Output the (X, Y) coordinate of the center of the cell containing the given text.  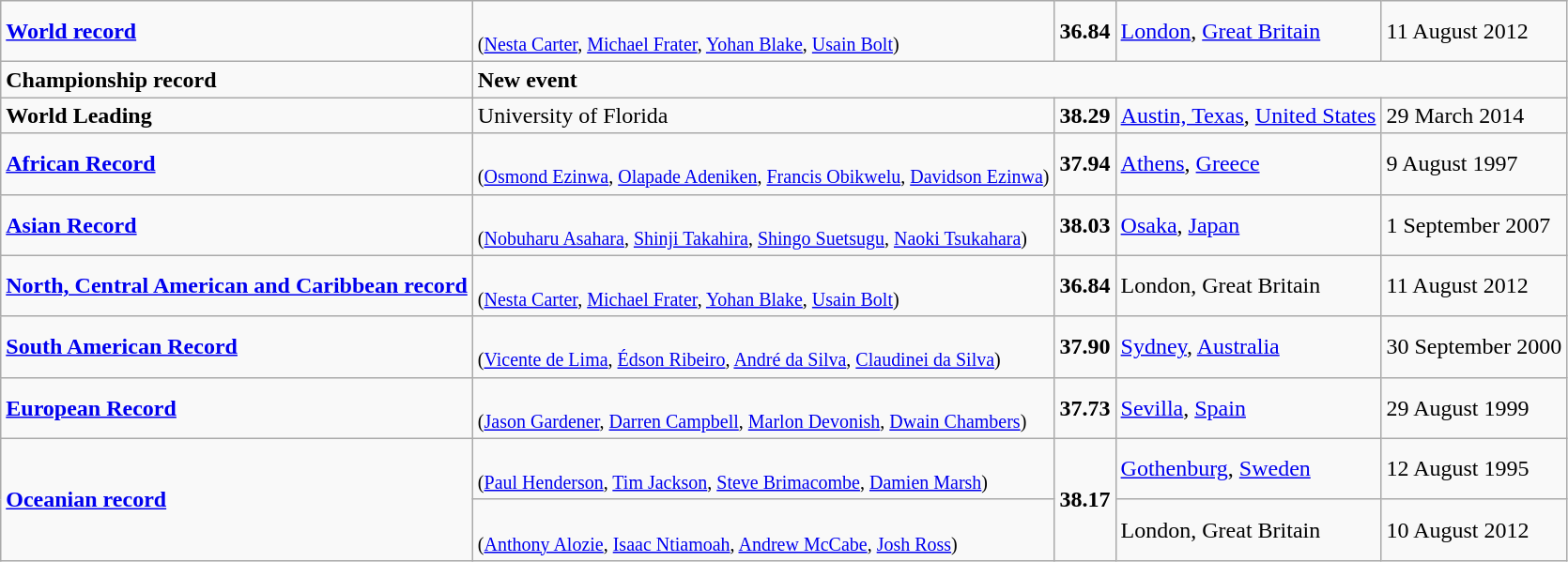
Osaka, Japan (1249, 225)
World Leading (237, 115)
9 August 1997 (1474, 163)
37.73 (1085, 407)
Austin, Texas, United States (1249, 115)
University of Florida (763, 115)
New event (1020, 80)
30 September 2000 (1474, 347)
(Jason Gardener, Darren Campbell, Marlon Devonish, Dwain Chambers) (763, 407)
South American Record (237, 347)
37.94 (1085, 163)
Asian Record (237, 225)
29 August 1999 (1474, 407)
Athens, Greece (1249, 163)
African Record (237, 163)
Sevilla, Spain (1249, 407)
38.17 (1085, 499)
37.90 (1085, 347)
29 March 2014 (1474, 115)
1 September 2007 (1474, 225)
12 August 1995 (1474, 469)
(Vicente de Lima, Édson Ribeiro, André da Silva, Claudinei da Silva) (763, 347)
Championship record (237, 80)
Oceanian record (237, 499)
(Osmond Ezinwa, Olapade Adeniken, Francis Obikwelu, Davidson Ezinwa) (763, 163)
38.29 (1085, 115)
(Paul Henderson, Tim Jackson, Steve Brimacombe, Damien Marsh) (763, 469)
(Anthony Alozie, Isaac Ntiamoah, Andrew McCabe, Josh Ross) (763, 529)
38.03 (1085, 225)
Sydney, Australia (1249, 347)
North, Central American and Caribbean record (237, 285)
(Nobuharu Asahara, Shinji Takahira, Shingo Suetsugu, Naoki Tsukahara) (763, 225)
European Record (237, 407)
Gothenburg, Sweden (1249, 469)
World record (237, 32)
10 August 2012 (1474, 529)
